For the text-containing cell, return its midpoint in [X, Y] coordinate format. 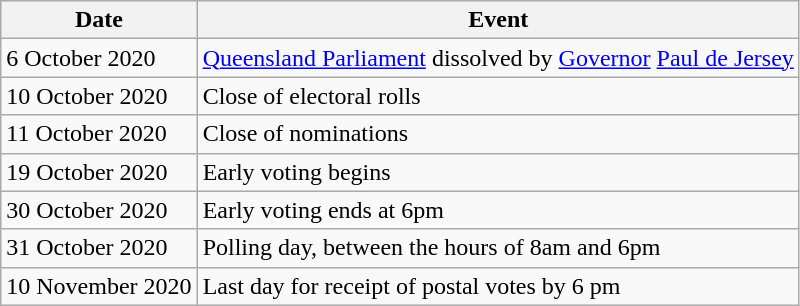
Close of nominations [498, 134]
Queensland Parliament dissolved by Governor Paul de Jersey [498, 58]
11 October 2020 [99, 134]
31 October 2020 [99, 248]
30 October 2020 [99, 210]
19 October 2020 [99, 172]
Early voting ends at 6pm [498, 210]
Early voting begins [498, 172]
10 November 2020 [99, 286]
Date [99, 20]
Polling day, between the hours of 8am and 6pm [498, 248]
Event [498, 20]
Close of electoral rolls [498, 96]
6 October 2020 [99, 58]
Last day for receipt of postal votes by 6 pm [498, 286]
10 October 2020 [99, 96]
